Find where the given text appears and provide that cell's center as [x, y] coordinate. 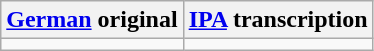
German original [92, 20]
IPA transcription [278, 20]
